From the cell containing the given text, extract its center point as [x, y] coordinate. 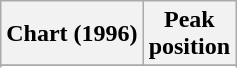
Chart (1996) [72, 34]
Peakposition [189, 34]
